Return (x, y) of the center of cell containing provided text 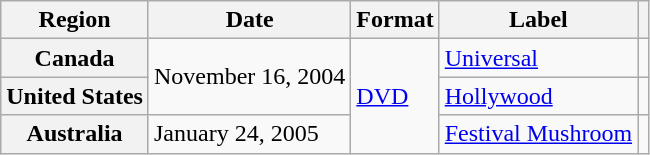
Region (75, 20)
January 24, 2005 (249, 134)
Festival Mushroom (538, 134)
Date (249, 20)
DVD (395, 96)
Universal (538, 58)
United States (75, 96)
Format (395, 20)
Label (538, 20)
Hollywood (538, 96)
Australia (75, 134)
Canada (75, 58)
November 16, 2004 (249, 77)
